Detect which cell encompasses the target text, then output its [X, Y] center coordinate. 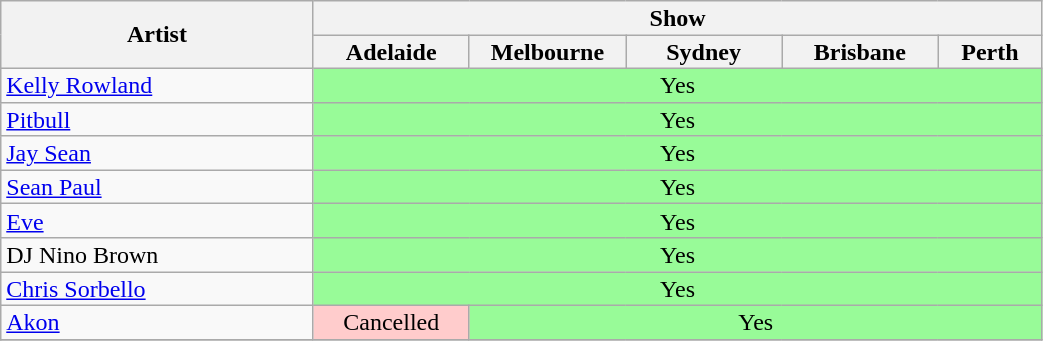
Pitbull [157, 119]
Kelly Rowland [157, 85]
Melbourne [547, 52]
Adelaide [391, 52]
Akon [157, 322]
Perth [990, 52]
Brisbane [860, 52]
Artist [157, 35]
DJ Nino Brown [157, 255]
Cancelled [391, 322]
Eve [157, 221]
Chris Sorbello [157, 289]
Sydney [704, 52]
Jay Sean [157, 153]
Sean Paul [157, 187]
Show [678, 18]
